Determine the [x, y] coordinate at the center of the cell enclosing the given text.  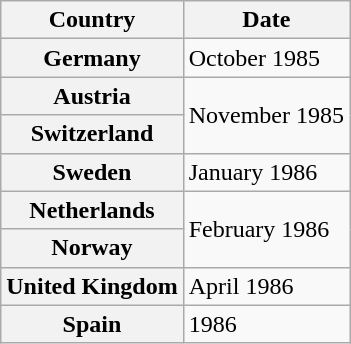
February 1986 [266, 229]
Germany [92, 58]
April 1986 [266, 286]
Norway [92, 248]
Switzerland [92, 134]
January 1986 [266, 172]
Country [92, 20]
November 1985 [266, 115]
Spain [92, 324]
Austria [92, 96]
United Kingdom [92, 286]
Sweden [92, 172]
October 1985 [266, 58]
Date [266, 20]
Netherlands [92, 210]
1986 [266, 324]
